Return [x, y] of the center of cell containing provided text 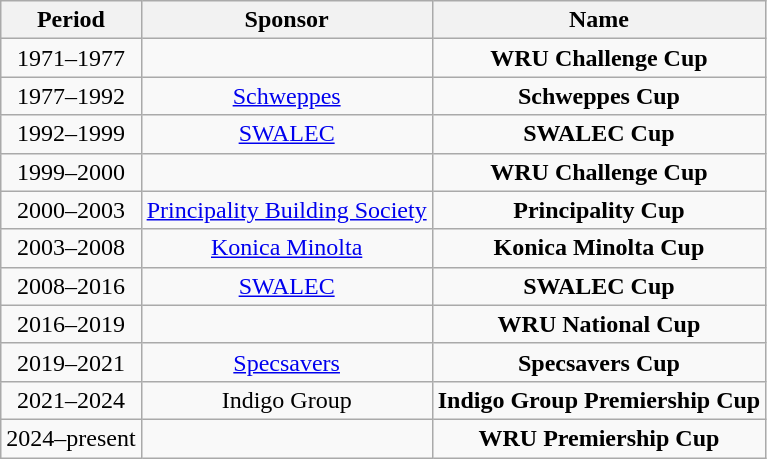
1992–1999 [71, 134]
Konica Minolta [286, 248]
Indigo Group [286, 400]
1977–1992 [71, 96]
Konica Minolta Cup [599, 248]
Principality Building Society [286, 210]
Sponsor [286, 20]
2000–2003 [71, 210]
1999–2000 [71, 172]
2008–2016 [71, 286]
2019–2021 [71, 362]
Specsavers [286, 362]
WRU National Cup [599, 324]
Period [71, 20]
Schweppes [286, 96]
Principality Cup [599, 210]
Name [599, 20]
2003–2008 [71, 248]
1971–1977 [71, 58]
Indigo Group Premiership Cup [599, 400]
2016–2019 [71, 324]
WRU Premiership Cup [599, 438]
2024–present [71, 438]
Schweppes Cup [599, 96]
2021–2024 [71, 400]
Specsavers Cup [599, 362]
